Find where the given text appears and provide that cell's center as [X, Y] coordinate. 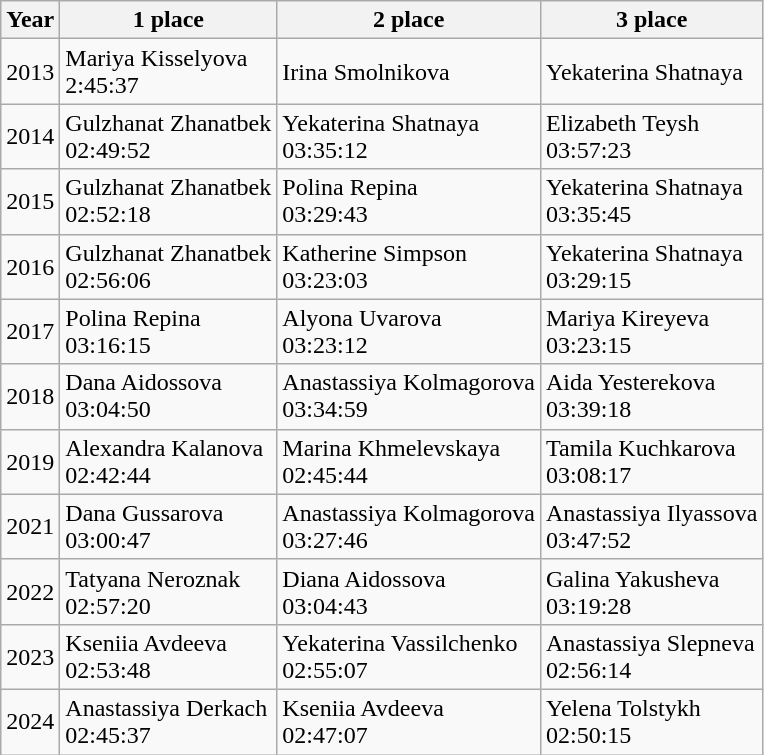
Gulzhanat Zhanatbek02:52:18 [168, 202]
Dana Gussarova03:00:47 [168, 526]
Tamila Kuchkarova03:08:17 [651, 462]
Mariya Kisselyova2:45:37 [168, 72]
Diana Aidossova03:04:43 [409, 592]
Mariya Kireyeva03:23:15 [651, 332]
Yekaterina Shatnaya03:35:12 [409, 136]
Yelena Tolstykh02:50:15 [651, 722]
2023 [30, 656]
Gulzhanat Zhanatbek02:49:52 [168, 136]
2 place [409, 20]
2013 [30, 72]
Anastassiya Derkach02:45:37 [168, 722]
Anastassiya Slepneva02:56:14 [651, 656]
2014 [30, 136]
Elizabeth Teysh03:57:23 [651, 136]
Alexandra Kalanova02:42:44 [168, 462]
Dana Aidossova03:04:50 [168, 396]
Anastassiya Kolmagorova03:34:59 [409, 396]
Kseniia Avdeeva02:53:48 [168, 656]
2019 [30, 462]
3 place [651, 20]
2016 [30, 266]
Yekaterina Shatnaya [651, 72]
2021 [30, 526]
Tatyana Neroznak02:57:20 [168, 592]
2018 [30, 396]
Galina Yakusheva03:19:28 [651, 592]
Yekaterina Shatnaya03:29:15 [651, 266]
Polina Repina03:29:43 [409, 202]
Aida Yesterekova03:39:18 [651, 396]
Marina Khmelevskaya02:45:44 [409, 462]
Yekaterina Vassilchenko02:55:07 [409, 656]
2022 [30, 592]
2015 [30, 202]
Anastassiya Ilyassova03:47:52 [651, 526]
Gulzhanat Zhanatbek02:56:06 [168, 266]
1 place [168, 20]
Alyona Uvarova03:23:12 [409, 332]
Polina Repina03:16:15 [168, 332]
Katherine Simpson03:23:03 [409, 266]
2024 [30, 722]
Year [30, 20]
2017 [30, 332]
Kseniia Avdeeva02:47:07 [409, 722]
Yekaterina Shatnaya03:35:45 [651, 202]
Irina Smolnikova [409, 72]
Anastassiya Kolmagorova03:27:46 [409, 526]
